Locate the cell with the specified text and output its [X, Y] center coordinate. 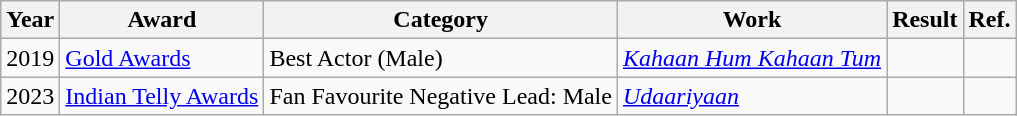
2019 [30, 58]
Work [752, 20]
Year [30, 20]
Fan Favourite Negative Lead: Male [441, 96]
2023 [30, 96]
Indian Telly Awards [162, 96]
Ref. [990, 20]
Kahaan Hum Kahaan Tum [752, 58]
Best Actor (Male) [441, 58]
Udaariyaan [752, 96]
Award [162, 20]
Category [441, 20]
Result [925, 20]
Gold Awards [162, 58]
